Detect which cell encompasses the target text, then output its [x, y] center coordinate. 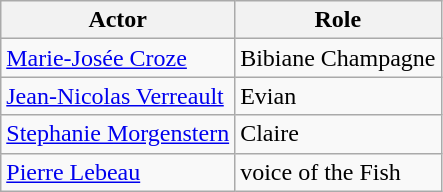
Marie-Josée Croze [118, 58]
Pierre Lebeau [118, 172]
Actor [118, 20]
Claire [338, 134]
Stephanie Morgenstern [118, 134]
voice of the Fish [338, 172]
Bibiane Champagne [338, 58]
Evian [338, 96]
Jean-Nicolas Verreault [118, 96]
Role [338, 20]
